Determine the (X, Y) coordinate at the center of the cell enclosing the given text.  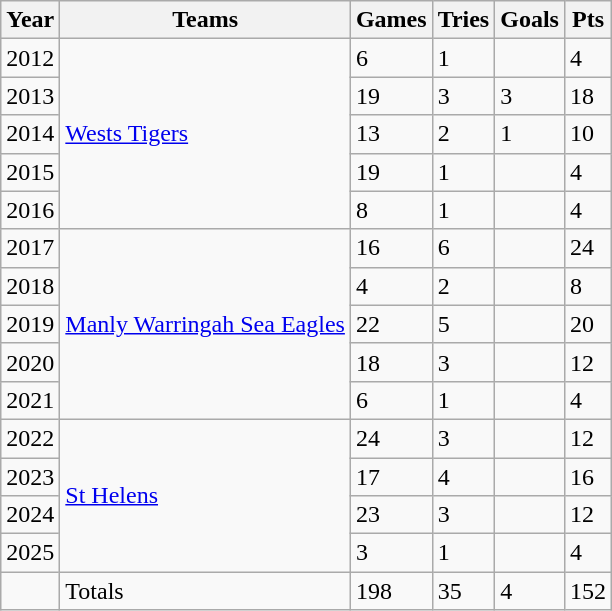
2021 (30, 400)
2013 (30, 96)
10 (588, 134)
2018 (30, 286)
13 (391, 134)
152 (588, 591)
5 (464, 324)
Teams (206, 20)
17 (391, 477)
Wests Tigers (206, 134)
Goals (530, 20)
Games (391, 20)
2016 (30, 210)
20 (588, 324)
23 (391, 515)
Pts (588, 20)
St Helens (206, 495)
2017 (30, 248)
Year (30, 20)
22 (391, 324)
2012 (30, 58)
198 (391, 591)
2020 (30, 362)
2015 (30, 172)
Totals (206, 591)
2014 (30, 134)
2023 (30, 477)
2024 (30, 515)
35 (464, 591)
2022 (30, 438)
2019 (30, 324)
Tries (464, 20)
2025 (30, 553)
Manly Warringah Sea Eagles (206, 324)
